Return the (x, y) coordinate for the center point of the cell that contains the specified text.  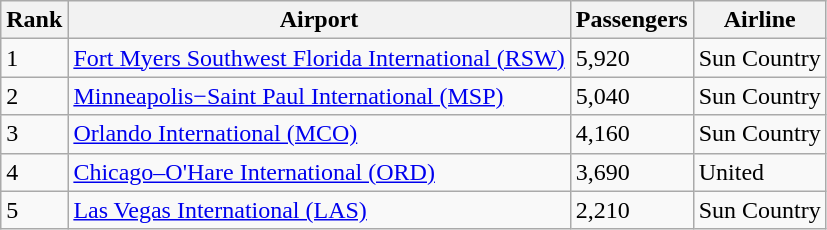
5,920 (632, 58)
4 (34, 172)
Minneapolis−Saint Paul International (MSP) (319, 96)
United (760, 172)
2,210 (632, 210)
3,690 (632, 172)
Fort Myers Southwest Florida International (RSW) (319, 58)
Rank (34, 20)
5 (34, 210)
Las Vegas International (LAS) (319, 210)
2 (34, 96)
1 (34, 58)
Passengers (632, 20)
Orlando International (MCO) (319, 134)
4,160 (632, 134)
Airline (760, 20)
3 (34, 134)
5,040 (632, 96)
Chicago–O'Hare International (ORD) (319, 172)
Airport (319, 20)
